Detect which cell encompasses the target text, then output its (x, y) center coordinate. 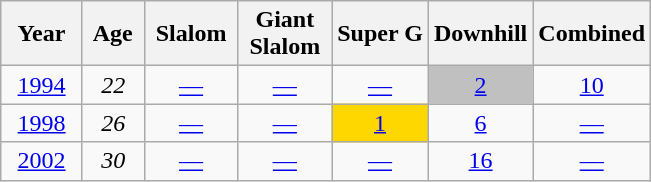
6 (480, 123)
Giant Slalom (285, 34)
Year (42, 34)
10 (592, 85)
1998 (42, 123)
Downhill (480, 34)
30 (113, 161)
16 (480, 161)
26 (113, 123)
2 (480, 85)
Combined (592, 34)
1994 (42, 85)
Super G (380, 34)
2002 (42, 161)
1 (380, 123)
Slalom (191, 34)
22 (113, 85)
Age (113, 34)
